Return (x, y) of the center of cell containing provided text 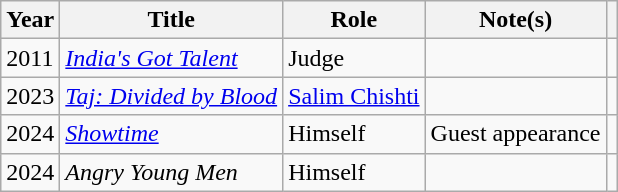
Showtime (172, 134)
Note(s) (516, 20)
2023 (30, 96)
Taj: Divided by Blood (172, 96)
Role (354, 20)
Judge (354, 58)
Salim Chishti (354, 96)
Year (30, 20)
Angry Young Men (172, 172)
India's Got Talent (172, 58)
2011 (30, 58)
Title (172, 20)
Guest appearance (516, 134)
